Determine the (x, y) coordinate at the center of the cell enclosing the given text.  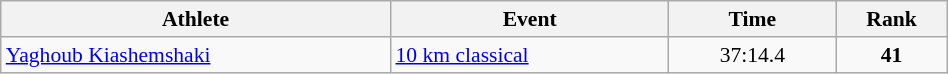
Yaghoub Kiashemshaki (196, 55)
41 (892, 55)
37:14.4 (752, 55)
Rank (892, 19)
Athlete (196, 19)
Time (752, 19)
10 km classical (529, 55)
Event (529, 19)
